Determine the (X, Y) coordinate at the center of the cell enclosing the given text.  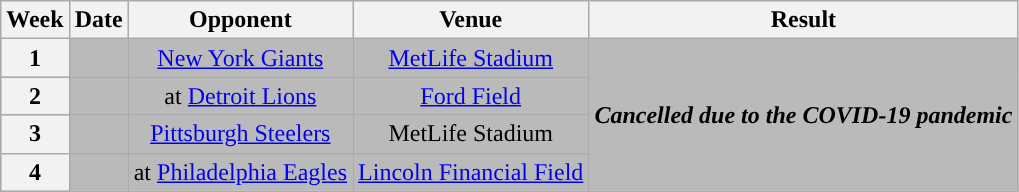
Lincoln Financial Field (471, 172)
Cancelled due to the COVID-19 pandemic (804, 115)
4 (35, 172)
3 (35, 134)
Result (804, 20)
Venue (471, 20)
Week (35, 20)
Date (98, 20)
at Detroit Lions (240, 96)
New York Giants (240, 58)
Opponent (240, 20)
Ford Field (471, 96)
2 (35, 96)
at Philadelphia Eagles (240, 172)
1 (35, 58)
Pittsburgh Steelers (240, 134)
